Return the (X, Y) coordinate for the center point of the cell that contains the specified text.  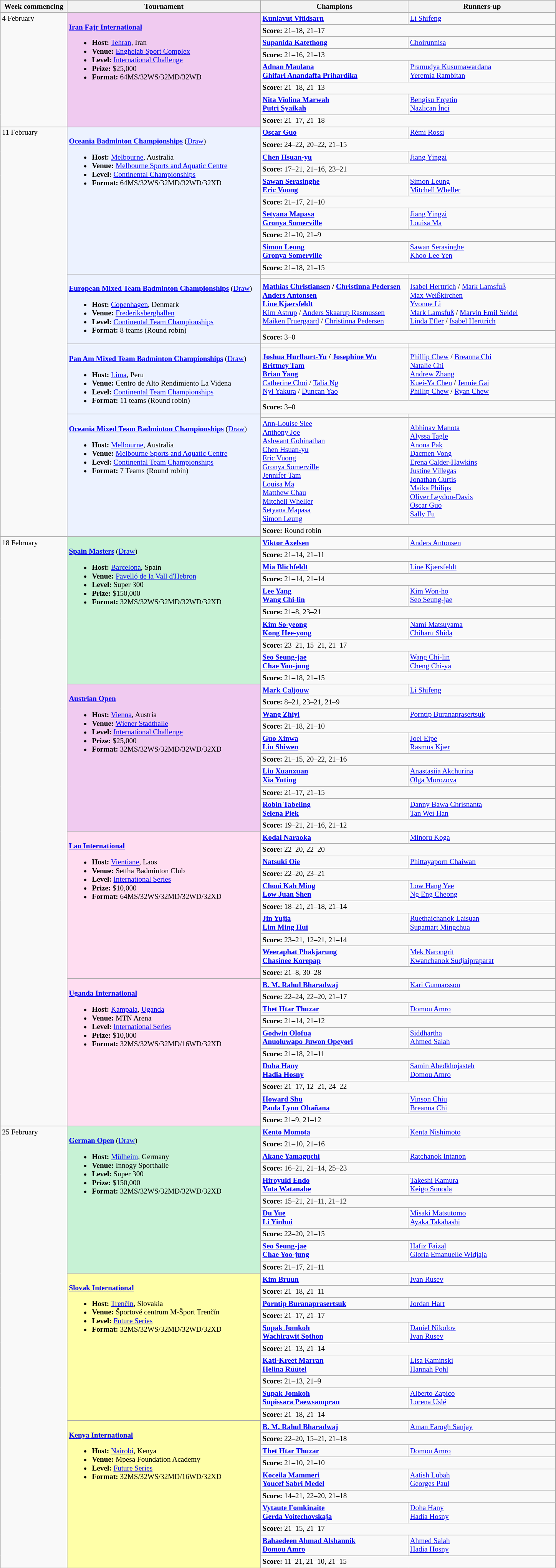
Score: 21–17, 12–21, 24–22 (408, 1087)
Score: 21–10, 21–16 (408, 1144)
Adnan Maulana Ghifari Anandaffa Prihardika (334, 71)
Score: 24–22, 20–22, 21–15 (408, 145)
Jordan Hart (482, 1304)
Score: 22–20, 15–21, 21–18 (408, 1439)
Pramudya Kusumawardana Yeremia Rambitan (482, 71)
4 February (34, 69)
Score: 21–17, 21–18 (408, 121)
Bahaedeen Ahmad Alshannik Domou Amro (334, 1545)
Ratchanok Intanon (482, 1156)
Spain Masters (Draw)Host: Barcelona, SpainVenue: Pavelló de la Vall d'HebronLevel: Super 300Prize: $150,000Format: 32MS/32WS/32MD/32WD/32XD (164, 610)
Score: 23–21, 15–21, 21–17 (408, 645)
Ivan Rusev (482, 1279)
Score: 21–14, 21–12 (408, 1021)
Phittayaporn Chaiwan (482, 862)
Anders Antonsen (482, 543)
Score: 21–13, 21–9 (408, 1382)
Line Kjærsfeldt (482, 567)
Sawan Serasinghe Eric Vuong (334, 186)
Kento Momota (334, 1132)
Wang Zhiyi (334, 714)
Score: 21–13, 21–14 (408, 1349)
Low Hang Yee Ng Eng Cheong (482, 890)
Score: 23–21, 12–21, 21–14 (408, 940)
Simon Leung Mitchell Wheller (482, 186)
Score: 21–17, 21–17 (408, 1316)
Chen Hsuan-yu (334, 157)
Score: 17–21, 21–16, 23–21 (408, 169)
Ruethaichanok Laisuan Supamart Mingchua (482, 923)
Score: 21–15, 21–17 (408, 1529)
Liu Xuanxuan Xia Yuting (334, 776)
Weeraphat Phakjarung Chasinee Korepap (334, 956)
Score: 21–14, 21–11 (408, 555)
Kim Won-ho Seo Seung-jae (482, 596)
Score: 22–20, 21–15 (408, 1234)
Score: 21–15, 20–22, 21–16 (408, 760)
Aatish Lubah Georges Paul (482, 1479)
Tournament (164, 7)
Score: 19–21, 21–16, 21–12 (408, 825)
Score: 21–18, 21–10 (408, 727)
Wang Chi-lin Cheng Chi-ya (482, 661)
Score: 21–18, 21–17 (408, 31)
Danny Bawa Chrisnanta Tan Wei Han (482, 809)
Score: 21–10, 21–9 (408, 235)
Du Yue Li Yinhui (334, 1218)
Abhinav ManotaAlyssa TagleAnona PakDacmen VongErena Calder-HawkinsJustine VillegasJonathan CurtisMaika PhilipsOliver Leydon-DavisOscar GuoSally Fu (482, 471)
Mia Blichfeldt (334, 567)
Daniel Nikolov Ivan Rusev (482, 1332)
Alberto Zapico Lorena Uslé (482, 1398)
Aman Farogh Sanjay (482, 1427)
Jiang Yingzi Louisa Ma (482, 219)
Isabel Herttrich / Mark LamsfußMax WeißkirchenYvonne LiMark Lamsfuß / Marvin Emil SeidelLinda Efler / Isabel Herttrich (482, 304)
Score: 11–21, 21–10, 21–15 (408, 1562)
Howard Shu Paula Lynn Obañana (334, 1103)
Ahmed Salah Hadia Hosny (482, 1545)
Uganda InternationalHost: Kampala, UgandaVenue: MTN ArenaLevel: International SeriesPrize: $10,000Format: 32MS/32WS/32MD/16WD/32XD (164, 1052)
Score: 21–14, 21–14 (408, 579)
Samin Abedkhojasteh Domou Amro (482, 1070)
Vytaute Fomkinaite Gerda Voitechovskaja (334, 1512)
Choirunnisa (482, 43)
Score: 22–20, 22–20 (408, 850)
11 February (34, 331)
Slovak InternationalHost: Trenčín, SlovakiaVenue: Športové centrum M-Šport TrenčínLevel: Future SeriesFormat: 32MS/32WS/32MD/32WD/32XD (164, 1347)
Mek Narongrit Kwanchanok Sudjaipraparat (482, 956)
Sawan Serasinghe Khoo Lee Yen (482, 251)
Score: 8–21, 23–21, 21–9 (408, 702)
Score: 21–18, 21–13 (408, 88)
Score: 21–17, 21–11 (408, 1267)
Kenya InternationalHost: Nairobi, KenyaVenue: Mpesa Foundation AcademyLevel: Future SeriesFormat: 32MS/32WS/32MD/16WD/32XD (164, 1494)
Jin Yujia Lim Ming Hui (334, 923)
Setyana Mapasa Gronya Somerville (334, 219)
Koceila Mammeri Youcef Sabri Medel (334, 1479)
Minoru Koga (482, 838)
Joel Eipe Rasmus Kjær (482, 743)
Mark Caljouw (334, 690)
Score: 14–21, 22–20, 21–18 (408, 1496)
Lee Yang Wang Chi-lin (334, 596)
Score: 21–17, 21–10 (408, 202)
Robin Tabeling Selena Piek (334, 809)
Viktor Axelsen (334, 543)
Austrian OpenHost: Vienna, AustriaVenue: Wiener StadthalleLevel: International ChallengePrize: $25,000Format: 32MS/32WS/32MD/32WD/32XD (164, 758)
Score: 15–21, 21–11, 21–12 (408, 1202)
Score: 21–10, 21–10 (408, 1463)
Rémi Rossi (482, 133)
Nita Violina Marwah Putri Syaikah (334, 104)
Kim Bruun (334, 1279)
Score: 18–21, 21–18, 21–14 (408, 907)
Week commencing (34, 7)
25 February (34, 1347)
Kenta Nishimoto (482, 1132)
Score: 21–17, 21–15 (408, 793)
Lao InternationalHost: Vientiane, LaosVenue: Settha Badminton ClubLevel: International SeriesPrize: $10,000Format: 64MS/32WS/32MD/32WD/32XD (164, 905)
Godwin Olofua Anuoluwapo Juwon Opeyori (334, 1037)
Kim So-yeong Kong Hee-yong (334, 629)
Score: 22–24, 22–20, 21–17 (408, 997)
Nami Matsuyama Chiharu Shida (482, 629)
Hiroyuki Endo Yuta Watanabe (334, 1185)
Supak Jomkoh Supissara Paewsampran (334, 1398)
Supanida Katethong (334, 43)
Jiang Yingzi (482, 157)
Takeshi Kamura Keigo Sonoda (482, 1185)
Champions (334, 7)
Bengisu Erçetin Nazlıcan İnci (482, 104)
Guo Xinwa Liu Shiwen (334, 743)
Simon Leung Gronya Somerville (334, 251)
18 February (34, 831)
Supak Jomkoh Wachirawit Sothon (334, 1332)
Joshua Hurlburt-Yu / Josephine WuBrittney TamBrian YangCatherine Choi / Talia NgNyl Yakura / Duncan Yao (334, 374)
German Open (Draw)Host: Mülheim, GermanyVenue: Innogy SporthalleLevel: Super 300Prize: $150,000Format: 32MS/32WS/32MD/32WD/32XD (164, 1200)
Score: 16–21, 21–14, 25–23 (408, 1169)
Score: 21–8, 23–21 (408, 612)
Score: 21–9, 21–12 (408, 1120)
Mathias Christiansen / Christinna PedersenAnders AntonsenLine KjærsfeldtKim Astrup / Anders Skaarup RasmussenMaiken Fruergaard / Christinna Pedersen (334, 304)
Oscar Guo (334, 133)
Natsuki Oie (334, 862)
Kati-Kreet Marran Helina Rüütel (334, 1365)
Misaki Matsutomo Ayaka Takahashi (482, 1218)
Chooi Kah Ming Low Juan Shen (334, 890)
Score: 21–18, 21–14 (408, 1415)
Phillip Chew / Breanna ChiNatalie ChiAndrew ZhangKuei-Ya Chen / Jennie GaiPhillip Chew / Ryan Chew (482, 374)
Vinson Chiu Breanna Chi (482, 1103)
Score: 21–8, 30–28 (408, 973)
Kari Gunnarsson (482, 985)
Score: Round robin (408, 531)
Anastasiia Akchurina Olga Morozova (482, 776)
Iran Fajr InternationalHost: Tehran, IranVenue: Enghelab Sport ComplexLevel: International ChallengePrize: $25,000Format: 64MS/32WS/32MD/32WD (164, 69)
Score: 21–16, 21–13 (408, 55)
Hafiz Faizal Gloria Emanuelle Widjaja (482, 1251)
Kunlavut Vitidsarn (334, 18)
Runners-up (482, 7)
Kodai Naraoka (334, 838)
Lisa Kaminski Hannah Pohl (482, 1365)
Score: 22–20, 23–21 (408, 874)
Siddhartha Ahmed Salah (482, 1037)
Akane Yamaguchi (334, 1156)
